Find where the given text appears and provide that cell's center as (X, Y) coordinate. 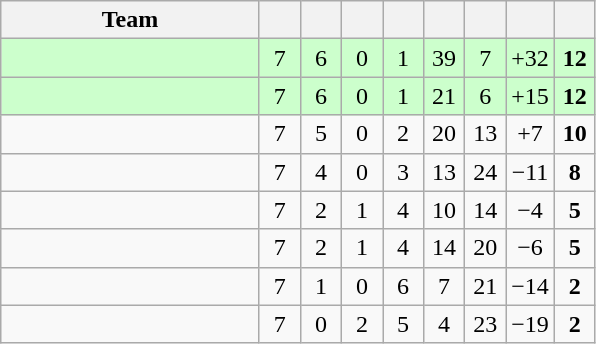
24 (486, 172)
+32 (530, 58)
39 (444, 58)
+15 (530, 96)
−11 (530, 172)
23 (486, 324)
Team (130, 20)
3 (402, 172)
+7 (530, 134)
−14 (530, 286)
−6 (530, 248)
−19 (530, 324)
−4 (530, 210)
8 (574, 172)
